Identify which cell holds the provided text, then report its (x, y) central coordinate. 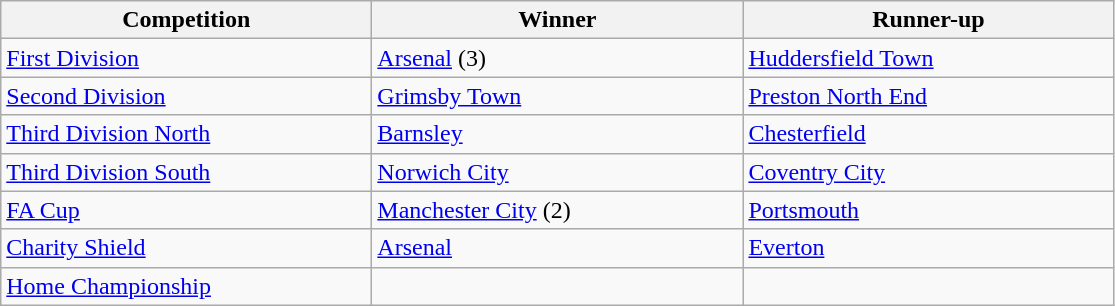
Third Division South (186, 172)
Barnsley (558, 134)
Everton (928, 248)
Grimsby Town (558, 96)
Norwich City (558, 172)
Huddersfield Town (928, 58)
Manchester City (2) (558, 210)
First Division (186, 58)
Charity Shield (186, 248)
Arsenal (3) (558, 58)
Runner-up (928, 20)
Winner (558, 20)
FA Cup (186, 210)
Chesterfield (928, 134)
Portsmouth (928, 210)
Third Division North (186, 134)
Arsenal (558, 248)
Home Championship (186, 286)
Second Division (186, 96)
Coventry City (928, 172)
Competition (186, 20)
Preston North End (928, 96)
